Provide the [x, y] coordinate of the cell's center where the given text is located.  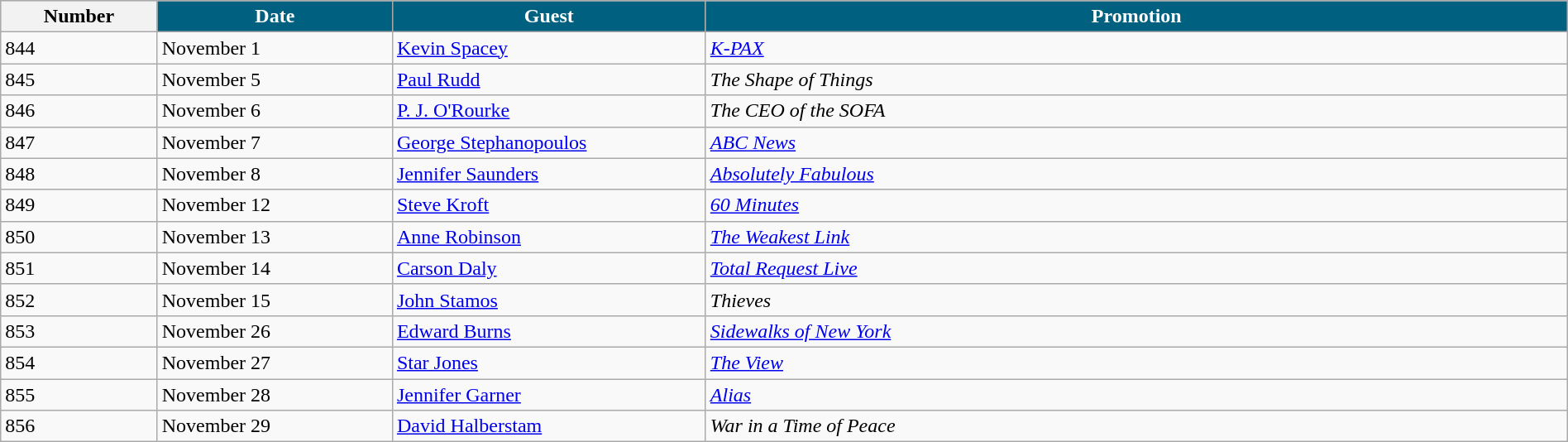
K-PAX [1136, 48]
Jennifer Garner [549, 395]
War in a Time of Peace [1136, 426]
Sidewalks of New York [1136, 331]
844 [79, 48]
ABC News [1136, 142]
Date [275, 17]
Carson Daly [549, 268]
Alias [1136, 395]
846 [79, 111]
November 7 [275, 142]
Kevin Spacey [549, 48]
November 14 [275, 268]
November 1 [275, 48]
Total Request Live [1136, 268]
Absolutely Fabulous [1136, 174]
November 13 [275, 237]
Jennifer Saunders [549, 174]
Edward Burns [549, 331]
850 [79, 237]
855 [79, 395]
851 [79, 268]
George Stephanopoulos [549, 142]
The View [1136, 363]
848 [79, 174]
November 8 [275, 174]
847 [79, 142]
854 [79, 363]
November 12 [275, 205]
852 [79, 300]
David Halberstam [549, 426]
60 Minutes [1136, 205]
The CEO of the SOFA [1136, 111]
The Weakest Link [1136, 237]
856 [79, 426]
November 29 [275, 426]
849 [79, 205]
Steve Kroft [549, 205]
November 28 [275, 395]
November 6 [275, 111]
Guest [549, 17]
November 5 [275, 79]
Number [79, 17]
November 27 [275, 363]
845 [79, 79]
Paul Rudd [549, 79]
November 15 [275, 300]
November 26 [275, 331]
Anne Robinson [549, 237]
The Shape of Things [1136, 79]
Promotion [1136, 17]
John Stamos [549, 300]
Star Jones [549, 363]
Thieves [1136, 300]
853 [79, 331]
P. J. O'Rourke [549, 111]
